For the text-containing cell, return its midpoint in (x, y) coordinate format. 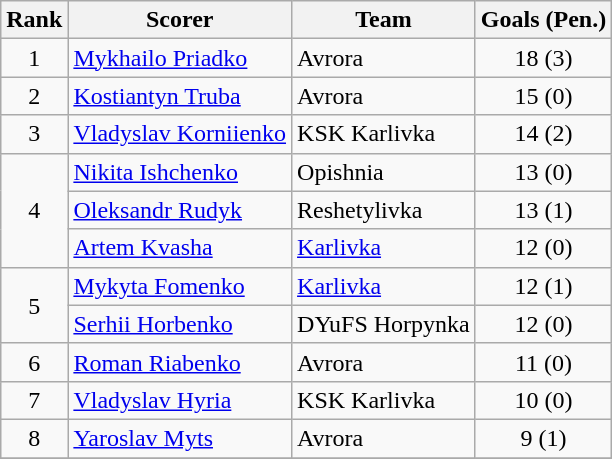
1 (34, 58)
Rank (34, 20)
Vladyslav Korniienko (180, 134)
Goals (Pen.) (543, 20)
Mykhailo Priadko (180, 58)
12 (1) (543, 286)
2 (34, 96)
7 (34, 400)
Serhii Horbenko (180, 324)
14 (2) (543, 134)
3 (34, 134)
Mykyta Fomenko (180, 286)
Reshetylivka (384, 210)
DYuFS Horpynka (384, 324)
Opishnia (384, 172)
Kostiantyn Truba (180, 96)
Nikita Ishchenko (180, 172)
Team (384, 20)
9 (1) (543, 438)
Artem Kvasha (180, 248)
Yaroslav Myts (180, 438)
13 (1) (543, 210)
Oleksandr Rudyk (180, 210)
Vladyslav Hyria (180, 400)
Scorer (180, 20)
8 (34, 438)
5 (34, 305)
15 (0) (543, 96)
18 (3) (543, 58)
4 (34, 210)
6 (34, 362)
11 (0) (543, 362)
10 (0) (543, 400)
13 (0) (543, 172)
Roman Riabenko (180, 362)
